Capture the cell that displays the provided text and extract its (x, y) central coordinate. 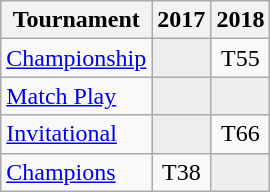
Invitational (76, 134)
2017 (182, 20)
T55 (240, 58)
Champions (76, 172)
T66 (240, 134)
Match Play (76, 96)
T38 (182, 172)
Tournament (76, 20)
2018 (240, 20)
Championship (76, 58)
